Detect which cell encompasses the target text, then output its (X, Y) center coordinate. 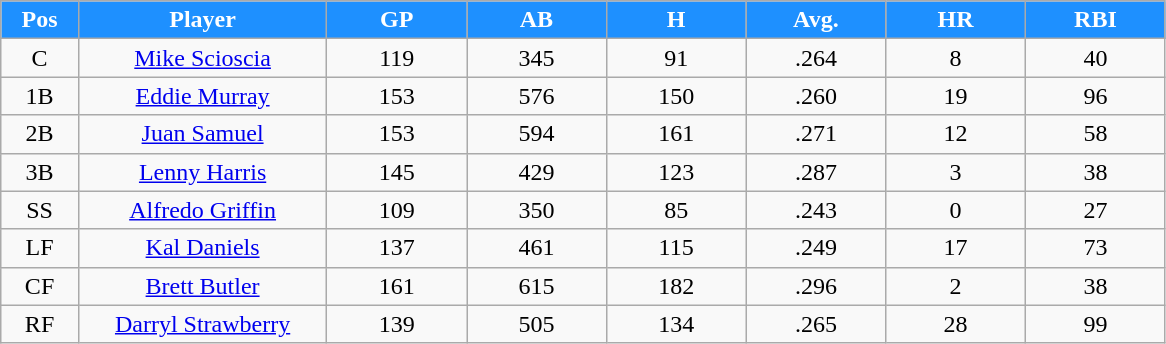
461 (537, 248)
LF (40, 248)
GP (397, 20)
73 (1095, 248)
12 (956, 134)
SS (40, 210)
.264 (816, 58)
28 (956, 324)
58 (1095, 134)
40 (1095, 58)
Alfredo Griffin (202, 210)
182 (676, 286)
3B (40, 172)
17 (956, 248)
576 (537, 96)
Juan Samuel (202, 134)
350 (537, 210)
HR (956, 20)
C (40, 58)
8 (956, 58)
CF (40, 286)
96 (1095, 96)
.271 (816, 134)
.249 (816, 248)
27 (1095, 210)
91 (676, 58)
145 (397, 172)
.260 (816, 96)
137 (397, 248)
.265 (816, 324)
2 (956, 286)
AB (537, 20)
Mike Scioscia (202, 58)
.287 (816, 172)
119 (397, 58)
2B (40, 134)
.296 (816, 286)
150 (676, 96)
109 (397, 210)
85 (676, 210)
345 (537, 58)
99 (1095, 324)
Player (202, 20)
134 (676, 324)
0 (956, 210)
Lenny Harris (202, 172)
594 (537, 134)
Avg. (816, 20)
19 (956, 96)
115 (676, 248)
.243 (816, 210)
Pos (40, 20)
H (676, 20)
Kal Daniels (202, 248)
429 (537, 172)
615 (537, 286)
139 (397, 324)
505 (537, 324)
RBI (1095, 20)
3 (956, 172)
123 (676, 172)
Darryl Strawberry (202, 324)
1B (40, 96)
Eddie Murray (202, 96)
RF (40, 324)
Brett Butler (202, 286)
